Return (x, y) of the center of cell containing provided text 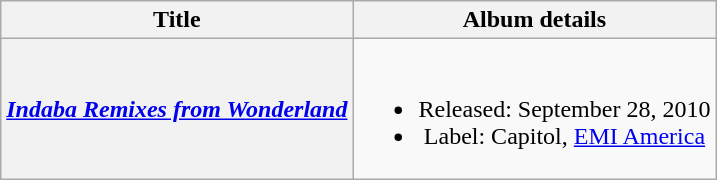
Album details (534, 20)
Released: September 28, 2010Label: Capitol, EMI America (534, 109)
Indaba Remixes from Wonderland (177, 109)
Title (177, 20)
